Output the (X, Y) coordinate of the center of the cell containing the given text.  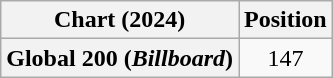
Position (285, 20)
Global 200 (Billboard) (120, 58)
147 (285, 58)
Chart (2024) (120, 20)
